Provide the (X, Y) coordinate of the cell's center where the given text is located.  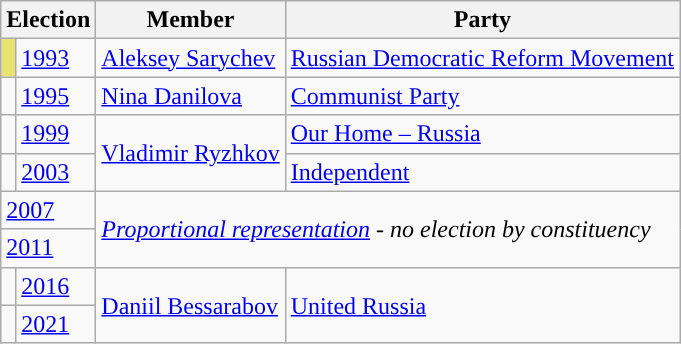
Vladimir Ryzhkov (190, 153)
Russian Democratic Reform Movement (482, 58)
Aleksey Sarychev (190, 58)
Our Home – Russia (482, 134)
2021 (56, 324)
Independent (482, 172)
1995 (56, 96)
2007 (48, 210)
United Russia (482, 305)
1999 (56, 134)
2011 (48, 248)
2003 (56, 172)
Communist Party (482, 96)
Proportional representation - no election by constituency (388, 229)
2016 (56, 286)
Nina Danilova (190, 96)
Election (48, 20)
Party (482, 20)
1993 (56, 58)
Daniil Bessarabov (190, 305)
Member (190, 20)
